For the text-containing cell, return its midpoint in [X, Y] coordinate format. 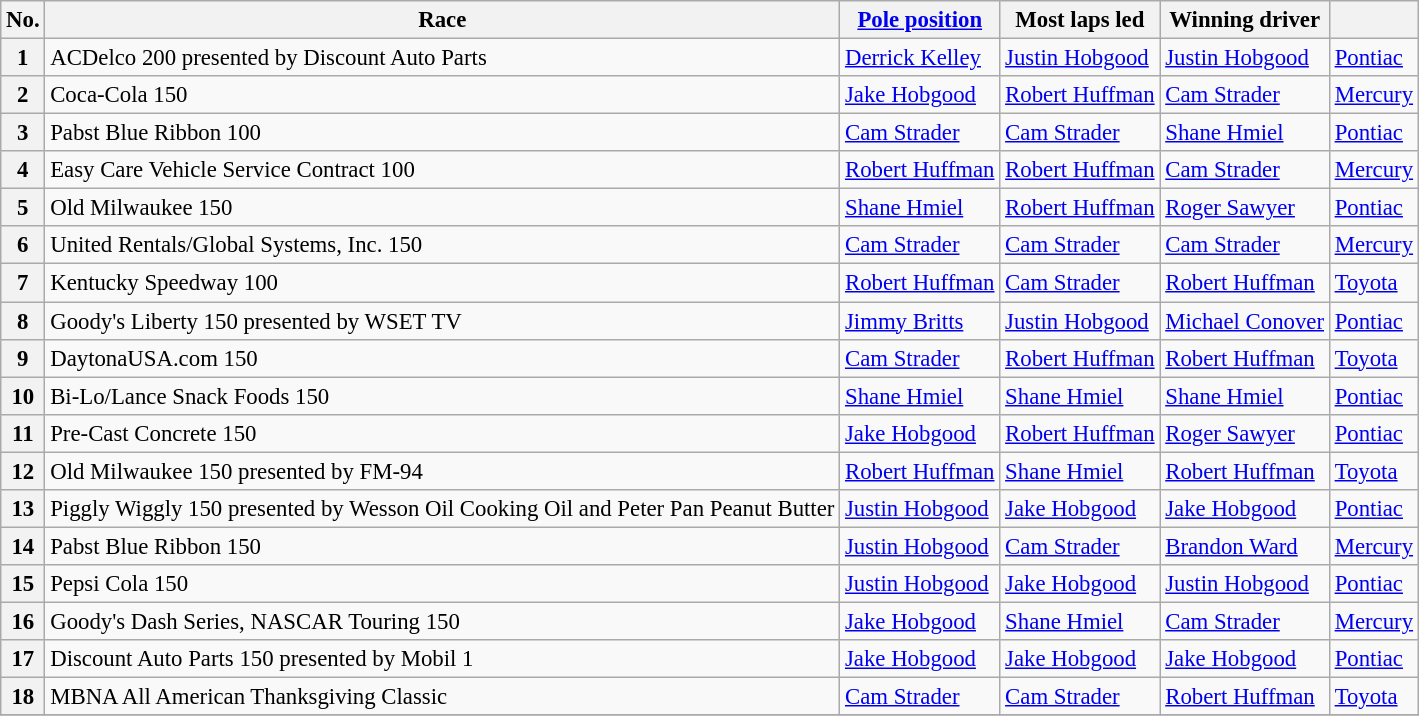
5 [23, 208]
No. [23, 20]
DaytonaUSA.com 150 [442, 358]
17 [23, 659]
16 [23, 621]
Coca-Cola 150 [442, 95]
15 [23, 584]
Pepsi Cola 150 [442, 584]
11 [23, 433]
13 [23, 509]
Goody's Liberty 150 presented by WSET TV [442, 321]
Kentucky Speedway 100 [442, 283]
Brandon Ward [1244, 546]
2 [23, 95]
9 [23, 358]
1 [23, 58]
Pabst Blue Ribbon 150 [442, 546]
Pabst Blue Ribbon 100 [442, 133]
Bi-Lo/Lance Snack Foods 150 [442, 396]
Derrick Kelley [920, 58]
10 [23, 396]
8 [23, 321]
Old Milwaukee 150 presented by FM-94 [442, 471]
ACDelco 200 presented by Discount Auto Parts [442, 58]
MBNA All American Thanksgiving Classic [442, 697]
Michael Conover [1244, 321]
4 [23, 170]
Winning driver [1244, 20]
Jimmy Britts [920, 321]
Easy Care Vehicle Service Contract 100 [442, 170]
Pole position [920, 20]
Discount Auto Parts 150 presented by Mobil 1 [442, 659]
18 [23, 697]
Most laps led [1080, 20]
Old Milwaukee 150 [442, 208]
Piggly Wiggly 150 presented by Wesson Oil Cooking Oil and Peter Pan Peanut Butter [442, 509]
United Rentals/Global Systems, Inc. 150 [442, 245]
3 [23, 133]
Goody's Dash Series, NASCAR Touring 150 [442, 621]
Race [442, 20]
7 [23, 283]
Pre-Cast Concrete 150 [442, 433]
6 [23, 245]
12 [23, 471]
14 [23, 546]
